Determine the [x, y] coordinate at the center of the cell enclosing the given text.  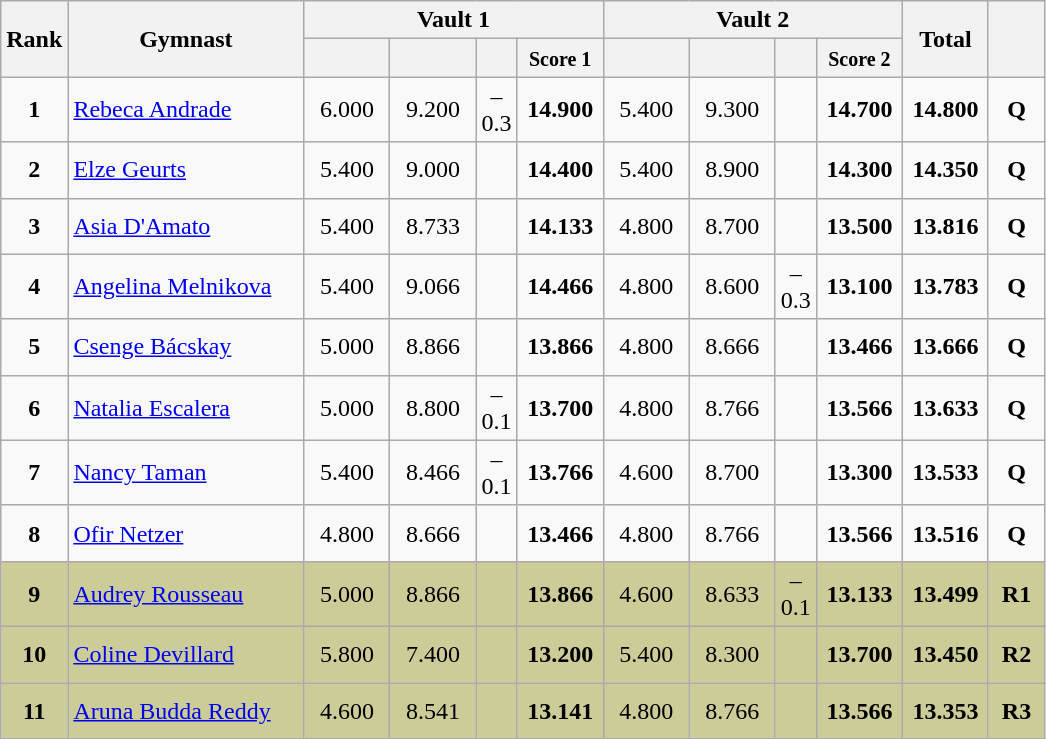
Rank [34, 39]
14.700 [859, 110]
7 [34, 472]
14.400 [560, 170]
8.300 [732, 654]
Coline Devillard [186, 654]
13.533 [945, 472]
14.800 [945, 110]
Total [945, 39]
Vault 1 [454, 20]
13.783 [945, 286]
Asia D'Amato [186, 226]
Rebeca Andrade [186, 110]
13.133 [859, 594]
8.733 [433, 226]
Score 1 [560, 58]
14.133 [560, 226]
6.000 [347, 110]
11 [34, 710]
13.353 [945, 710]
1 [34, 110]
8 [34, 533]
9.066 [433, 286]
9.300 [732, 110]
13.633 [945, 408]
13.500 [859, 226]
R3 [1016, 710]
13.499 [945, 594]
8.633 [732, 594]
13.100 [859, 286]
Gymnast [186, 39]
2 [34, 170]
13.766 [560, 472]
8.900 [732, 170]
14.350 [945, 170]
Angelina Melnikova [186, 286]
Vault 2 [752, 20]
14.466 [560, 286]
13.666 [945, 347]
13.816 [945, 226]
8.466 [433, 472]
8.600 [732, 286]
Elze Geurts [186, 170]
Audrey Rousseau [186, 594]
6 [34, 408]
Natalia Escalera [186, 408]
4 [34, 286]
9 [34, 594]
Score 2 [859, 58]
13.450 [945, 654]
Csenge Bácskay [186, 347]
9.200 [433, 110]
R1 [1016, 594]
13.200 [560, 654]
5.800 [347, 654]
13.300 [859, 472]
Nancy Taman [186, 472]
8.541 [433, 710]
14.300 [859, 170]
3 [34, 226]
13.516 [945, 533]
7.400 [433, 654]
14.900 [560, 110]
9.000 [433, 170]
5 [34, 347]
Aruna Budda Reddy [186, 710]
10 [34, 654]
R2 [1016, 654]
8.800 [433, 408]
Ofir Netzer [186, 533]
13.141 [560, 710]
